Determine the [x, y] coordinate at the center of the cell enclosing the given text.  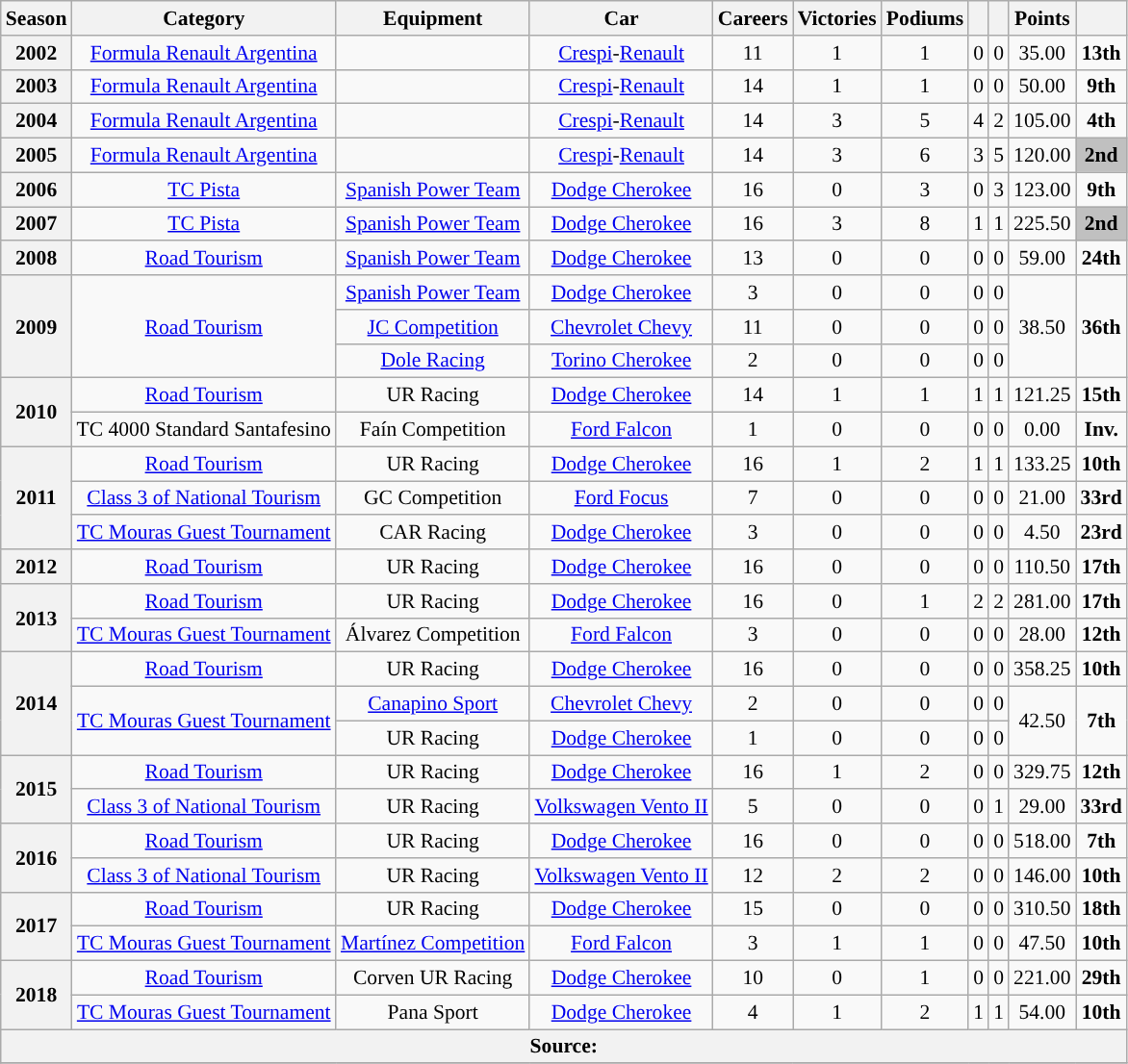
133.25 [1041, 464]
221.00 [1041, 978]
Ford Focus [621, 498]
518.00 [1041, 841]
Martínez Competition [433, 944]
Podiums [926, 18]
2010 [37, 412]
2004 [37, 121]
4th [1101, 121]
2011 [37, 498]
35.00 [1041, 53]
Torino Cherokee [621, 361]
Careers [753, 18]
54.00 [1041, 1012]
110.50 [1041, 567]
105.00 [1041, 121]
Dole Racing [433, 361]
15 [753, 909]
Equipment [433, 18]
JC Competition [433, 327]
2002 [37, 53]
Corven UR Racing [433, 978]
2015 [37, 789]
23rd [1101, 533]
Source: [564, 1047]
36th [1101, 327]
13th [1101, 53]
123.00 [1041, 190]
Pana Sport [433, 1012]
2009 [37, 327]
Inv. [1101, 430]
38.50 [1041, 327]
2003 [37, 87]
Álvarez Competition [433, 635]
18th [1101, 909]
2016 [37, 858]
Car [621, 18]
50.00 [1041, 87]
GC Competition [433, 498]
2005 [37, 156]
59.00 [1041, 259]
225.50 [1041, 224]
2008 [37, 259]
281.00 [1041, 601]
28.00 [1041, 635]
2017 [37, 925]
15th [1101, 395]
42.50 [1041, 722]
2006 [37, 190]
Canapino Sport [433, 704]
2007 [37, 224]
29th [1101, 978]
10 [753, 978]
24th [1101, 259]
2012 [37, 567]
146.00 [1041, 875]
21.00 [1041, 498]
2013 [37, 618]
310.50 [1041, 909]
Victories [837, 18]
13 [753, 259]
2018 [37, 995]
TC 4000 Standard Santafesino [204, 430]
0.00 [1041, 430]
358.25 [1041, 670]
Season [37, 18]
6 [926, 156]
121.25 [1041, 395]
CAR Racing [433, 533]
329.75 [1041, 773]
8 [926, 224]
29.00 [1041, 807]
47.50 [1041, 944]
12 [753, 875]
Category [204, 18]
Faín Competition [433, 430]
7 [753, 498]
2014 [37, 704]
120.00 [1041, 156]
Points [1041, 18]
4.50 [1041, 533]
